Capture the cell that displays the provided text and extract its [x, y] central coordinate. 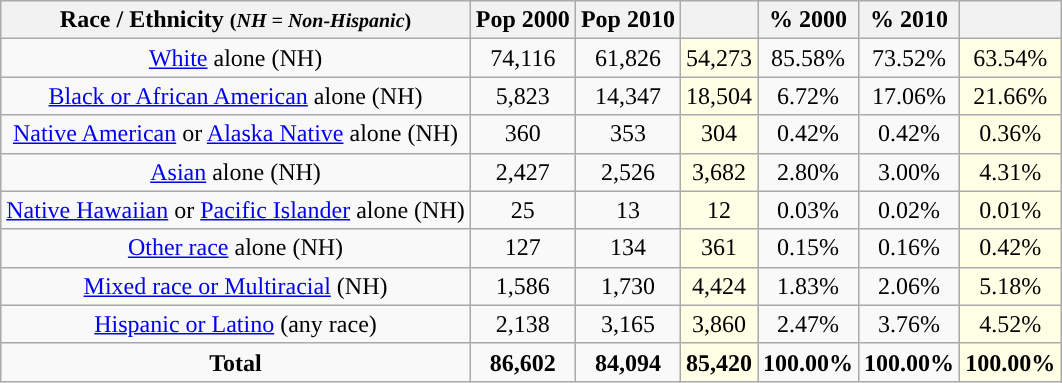
18,504 [718, 96]
85,420 [718, 362]
2,138 [522, 324]
86,602 [522, 362]
0.36% [1010, 134]
304 [718, 134]
% 2000 [808, 20]
Other race alone (NH) [236, 248]
2.80% [808, 172]
% 2010 [910, 20]
Asian alone (NH) [236, 172]
Black or African American alone (NH) [236, 96]
4.52% [1010, 324]
Native American or Alaska Native alone (NH) [236, 134]
Hispanic or Latino (any race) [236, 324]
1,586 [522, 286]
0.02% [910, 210]
12 [718, 210]
25 [522, 210]
13 [628, 210]
84,094 [628, 362]
Race / Ethnicity (NH = Non-Hispanic) [236, 20]
0.03% [808, 210]
14,347 [628, 96]
63.54% [1010, 58]
85.58% [808, 58]
2.47% [808, 324]
Pop 2010 [628, 20]
353 [628, 134]
127 [522, 248]
Total [236, 362]
3,165 [628, 324]
21.66% [1010, 96]
2.06% [910, 286]
5.18% [1010, 286]
5,823 [522, 96]
361 [718, 248]
0.15% [808, 248]
54,273 [718, 58]
2,427 [522, 172]
6.72% [808, 96]
0.01% [1010, 210]
Mixed race or Multiracial (NH) [236, 286]
Native Hawaiian or Pacific Islander alone (NH) [236, 210]
White alone (NH) [236, 58]
3,682 [718, 172]
3.00% [910, 172]
73.52% [910, 58]
1,730 [628, 286]
Pop 2000 [522, 20]
2,526 [628, 172]
17.06% [910, 96]
134 [628, 248]
74,116 [522, 58]
0.16% [910, 248]
4.31% [1010, 172]
3.76% [910, 324]
61,826 [628, 58]
1.83% [808, 286]
4,424 [718, 286]
3,860 [718, 324]
360 [522, 134]
